Determine the (x, y) coordinate at the center of the cell enclosing the given text.  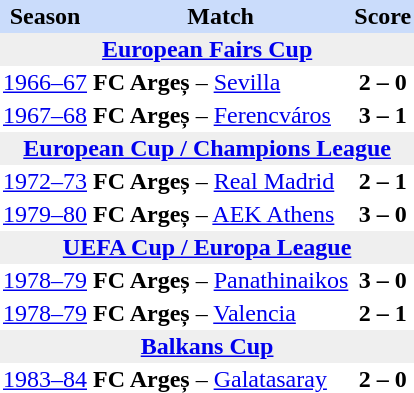
FC Argeș – AEK Athens (220, 214)
1979–80 (45, 214)
Balkans Cup (207, 346)
1966–67 (45, 82)
FC Argeș – Valencia (220, 314)
FC Argeș – Real Madrid (220, 182)
Match (220, 16)
European Cup / Champions League (207, 148)
FC Argeș – Sevilla (220, 82)
1972–73 (45, 182)
FC Argeș – Ferencváros (220, 116)
UEFA Cup / Europa League (207, 248)
Season (45, 16)
Score (382, 16)
FC Argeș – Panathinaikos (220, 280)
3 – 1 (382, 116)
European Fairs Cup (207, 50)
1967–68 (45, 116)
2 – 0 (382, 82)
